Find where the given text appears and provide that cell's center as [X, Y] coordinate. 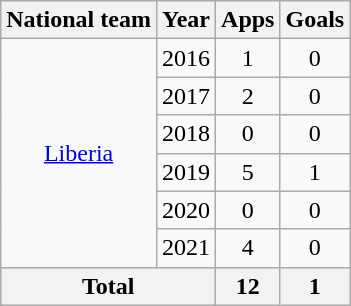
2021 [186, 248]
Liberia [79, 153]
Total [108, 286]
2018 [186, 134]
2019 [186, 172]
12 [248, 286]
5 [248, 172]
2 [248, 96]
2017 [186, 96]
2016 [186, 58]
National team [79, 20]
Apps [248, 20]
2020 [186, 210]
4 [248, 248]
Year [186, 20]
Goals [315, 20]
